Return the (x, y) coordinate for the center point of the cell that contains the specified text.  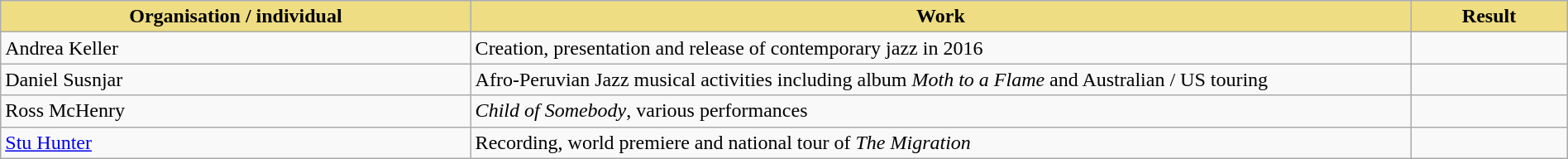
Child of Somebody, various performances (941, 111)
Andrea Keller (236, 48)
Result (1489, 17)
Ross McHenry (236, 111)
Work (941, 17)
Recording, world premiere and national tour of The Migration (941, 142)
Daniel Susnjar (236, 79)
Creation, presentation and release of contemporary jazz in 2016 (941, 48)
Afro-Peruvian Jazz musical activities including album Moth to a Flame and Australian / US touring (941, 79)
Stu Hunter (236, 142)
Organisation / individual (236, 17)
